Scan for the cell matching the given text and deliver its (X, Y) coordinate at center. 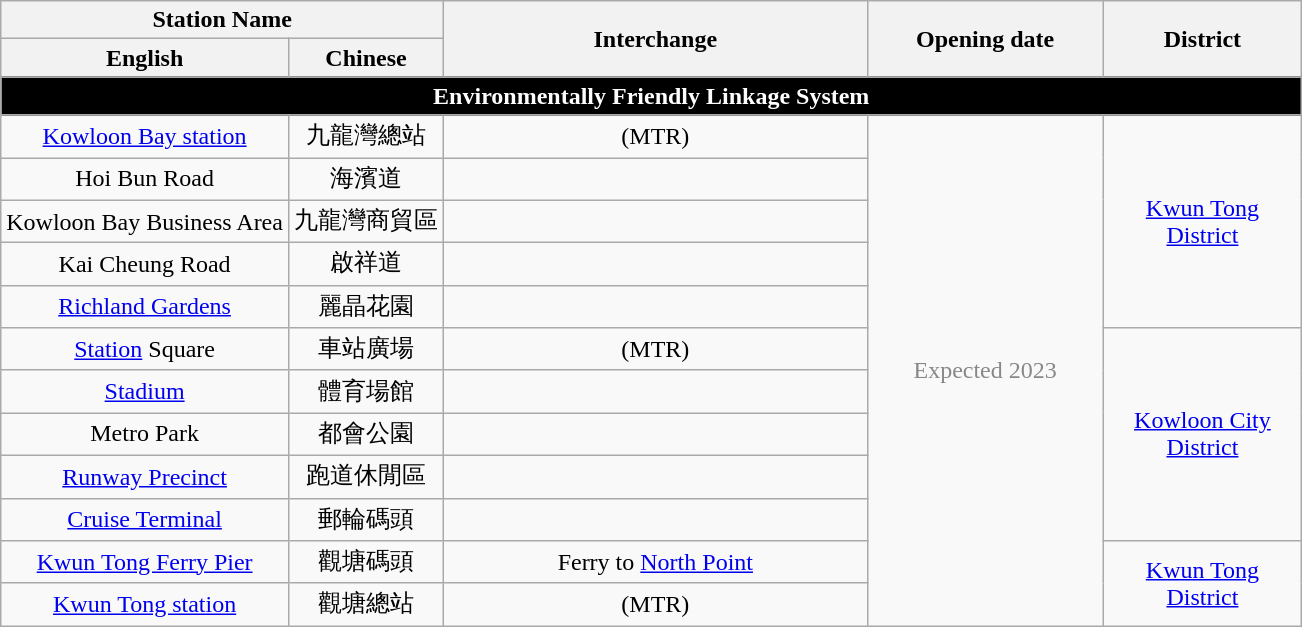
麗晶花園 (366, 306)
Station Name (222, 20)
觀塘碼頭 (366, 562)
車站廣場 (366, 350)
District (1202, 39)
都會公園 (366, 434)
Kwun Tong Ferry Pier (145, 562)
Interchange (656, 39)
跑道休閒區 (366, 476)
Kowloon Bay Business Area (145, 222)
九龍灣商貿區 (366, 222)
體育場館 (366, 392)
Hoi Bun Road (145, 180)
Opening date (985, 39)
Metro Park (145, 434)
Environmentally Friendly Linkage System (652, 96)
郵輪碼頭 (366, 520)
Kowloon Bay station (145, 136)
Kai Cheung Road (145, 264)
啟祥道 (366, 264)
Expected 2023 (985, 370)
Runway Precinct (145, 476)
Chinese (366, 58)
海濱道 (366, 180)
Ferry to North Point (656, 562)
Cruise Terminal (145, 520)
Richland Gardens (145, 306)
九龍灣總站 (366, 136)
Stadium (145, 392)
觀塘總站 (366, 604)
Station Square (145, 350)
English (145, 58)
Kwun Tong station (145, 604)
Kowloon City District (1202, 434)
